Provide the (X, Y) coordinate of the cell's center where the given text is located.  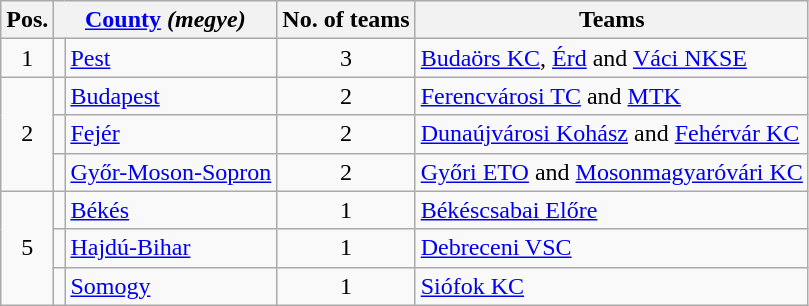
Győri ETO and Mosonmagyaróvári KC (612, 172)
Pos. (28, 20)
Dunaújvárosi Kohász and Fehérvár KC (612, 134)
Teams (612, 20)
No. of teams (346, 20)
3 (346, 58)
Fejér (171, 134)
Budaörs KC, Érd and Váci NKSE (612, 58)
5 (28, 248)
Somogy (171, 286)
Győr-Moson-Sopron (171, 172)
Békés (171, 210)
Siófok KC (612, 286)
Budapest (171, 96)
Debreceni VSC (612, 248)
Hajdú-Bihar (171, 248)
Békéscsabai Előre (612, 210)
County (megye) (166, 20)
Pest (171, 58)
Ferencvárosi TC and MTK (612, 96)
